Identify which cell holds the provided text, then report its [x, y] central coordinate. 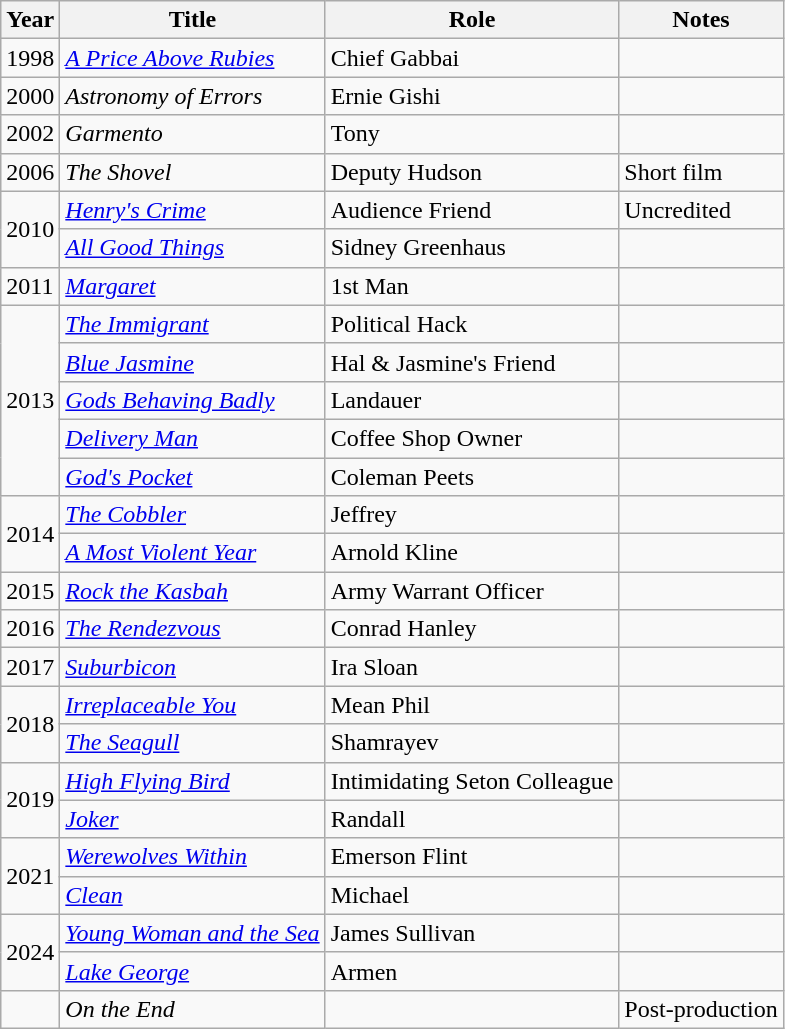
Armen [472, 971]
Blue Jasmine [192, 362]
Sidney Greenhaus [472, 248]
Michael [472, 895]
James Sullivan [472, 933]
2000 [30, 96]
The Rendezvous [192, 629]
1st Man [472, 286]
Ira Sloan [472, 667]
Werewolves Within [192, 857]
2006 [30, 172]
2010 [30, 229]
Deputy Hudson [472, 172]
Role [472, 20]
Post-production [701, 1009]
Emerson Flint [472, 857]
The Cobbler [192, 515]
2019 [30, 800]
Notes [701, 20]
2014 [30, 534]
1998 [30, 58]
On the End [192, 1009]
Political Hack [472, 324]
Lake George [192, 971]
Arnold Kline [472, 553]
Ernie Gishi [472, 96]
Intimidating Seton Colleague [472, 781]
2013 [30, 400]
Clean [192, 895]
2021 [30, 876]
2024 [30, 952]
Hal & Jasmine's Friend [472, 362]
The Seagull [192, 743]
Randall [472, 819]
Suburbicon [192, 667]
2015 [30, 591]
Title [192, 20]
Irreplaceable You [192, 705]
Chief Gabbai [472, 58]
Landauer [472, 400]
The Shovel [192, 172]
God's Pocket [192, 477]
Jeffrey [472, 515]
2011 [30, 286]
A Price Above Rubies [192, 58]
2017 [30, 667]
Rock the Kasbah [192, 591]
The Immigrant [192, 324]
Shamrayev [472, 743]
Astronomy of Errors [192, 96]
Coleman Peets [472, 477]
Delivery Man [192, 438]
Garmento [192, 134]
Year [30, 20]
2018 [30, 724]
Joker [192, 819]
Uncredited [701, 210]
All Good Things [192, 248]
2002 [30, 134]
Young Woman and the Sea [192, 933]
2016 [30, 629]
Henry's Crime [192, 210]
Army Warrant Officer [472, 591]
Gods Behaving Badly [192, 400]
Margaret [192, 286]
Mean Phil [472, 705]
Coffee Shop Owner [472, 438]
Tony [472, 134]
Audience Friend [472, 210]
Short film [701, 172]
High Flying Bird [192, 781]
A Most Violent Year [192, 553]
Conrad Hanley [472, 629]
